Capture the cell that displays the provided text and extract its [x, y] central coordinate. 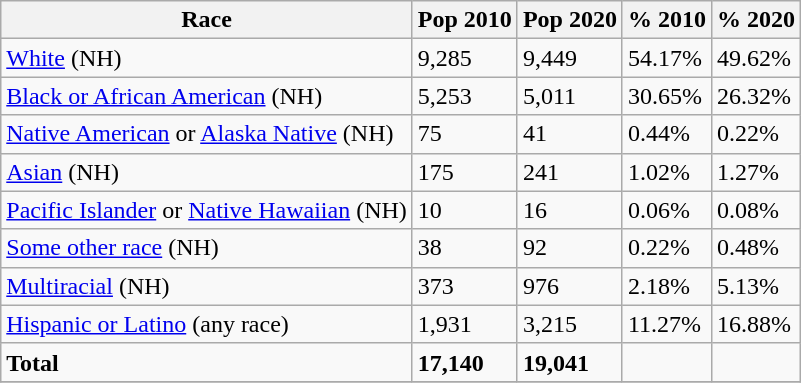
373 [464, 286]
1.27% [756, 172]
38 [464, 248]
11.27% [666, 324]
10 [464, 210]
26.32% [756, 96]
16.88% [756, 324]
976 [570, 286]
Pop 2010 [464, 20]
1.02% [666, 172]
Hispanic or Latino (any race) [207, 324]
% 2020 [756, 20]
2.18% [666, 286]
5.13% [756, 286]
Native American or Alaska Native (NH) [207, 134]
54.17% [666, 58]
1,931 [464, 324]
175 [464, 172]
9,449 [570, 58]
49.62% [756, 58]
0.06% [666, 210]
41 [570, 134]
241 [570, 172]
0.44% [666, 134]
Total [207, 362]
Pop 2020 [570, 20]
Some other race (NH) [207, 248]
5,011 [570, 96]
Asian (NH) [207, 172]
Pacific Islander or Native Hawaiian (NH) [207, 210]
Multiracial (NH) [207, 286]
75 [464, 134]
16 [570, 210]
92 [570, 248]
White (NH) [207, 58]
30.65% [666, 96]
3,215 [570, 324]
5,253 [464, 96]
17,140 [464, 362]
0.48% [756, 248]
Race [207, 20]
% 2010 [666, 20]
Black or African American (NH) [207, 96]
19,041 [570, 362]
0.08% [756, 210]
9,285 [464, 58]
